Determine the (x, y) coordinate at the center of the cell enclosing the given text.  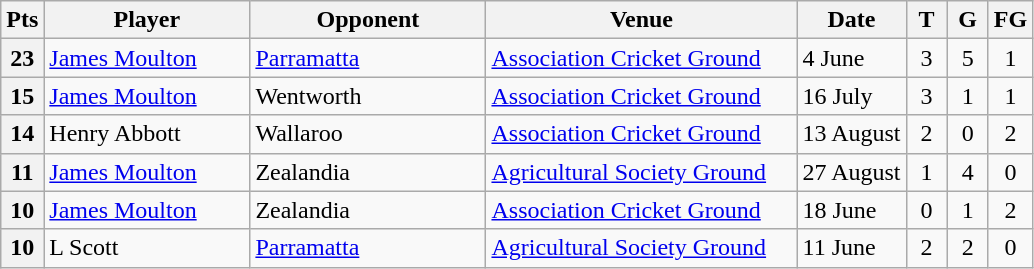
Pts (22, 20)
27 August (852, 172)
23 (22, 58)
5 (968, 58)
16 July (852, 96)
Date (852, 20)
FG (1010, 20)
T (926, 20)
13 August (852, 134)
Venue (642, 20)
G (968, 20)
11 June (852, 248)
L Scott (147, 248)
14 (22, 134)
Henry Abbott (147, 134)
Opponent (368, 20)
15 (22, 96)
18 June (852, 210)
Wentworth (368, 96)
11 (22, 172)
4 June (852, 58)
Wallaroo (368, 134)
4 (968, 172)
Player (147, 20)
